Output the (X, Y) coordinate of the center of the cell containing the given text.  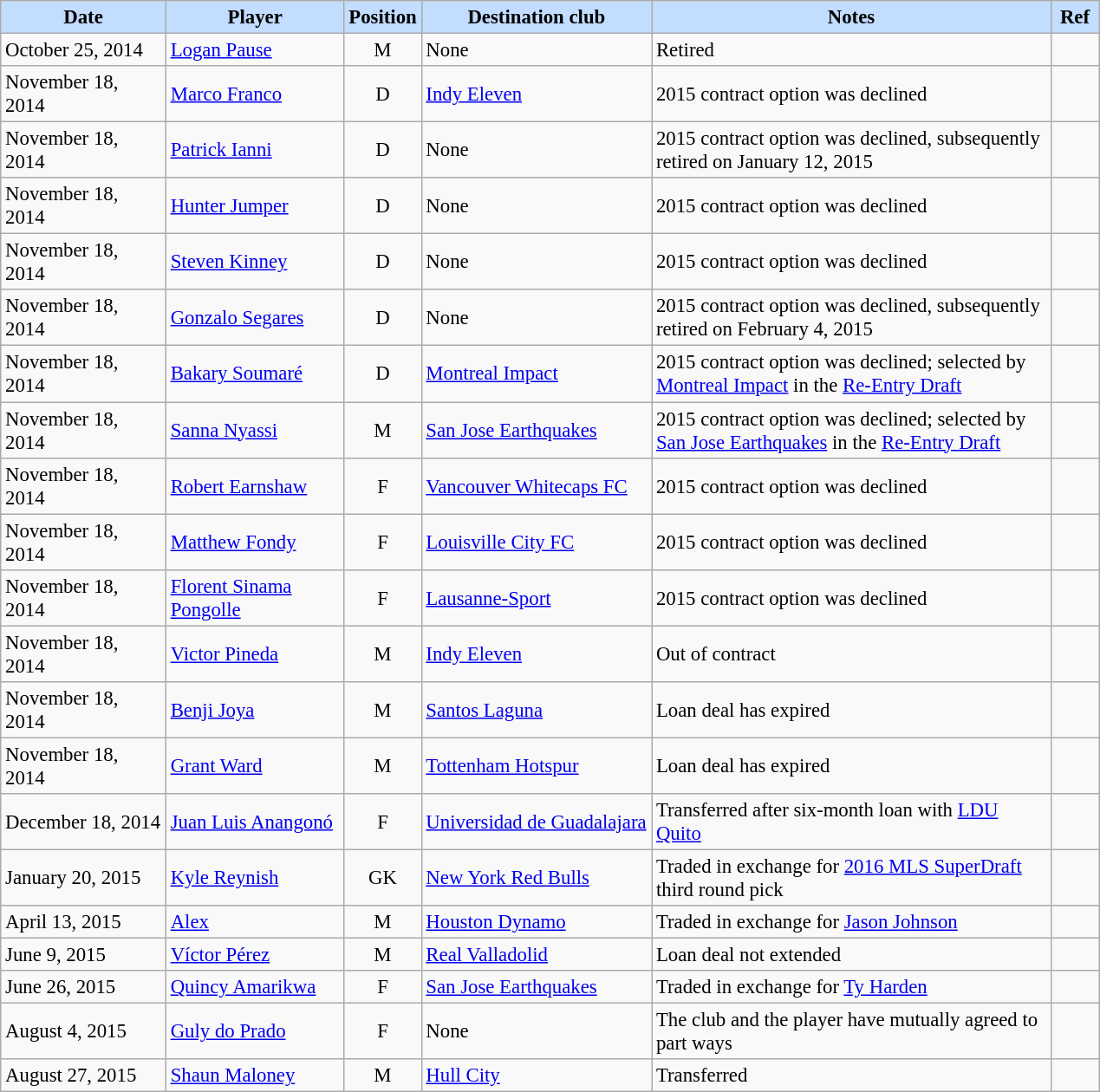
Logan Pause (255, 50)
The club and the player have mutually agreed to part ways (851, 1031)
GK (383, 877)
Notes (851, 17)
Vancouver Whitecaps FC (537, 485)
June 26, 2015 (83, 987)
Tottenham Hotspur (537, 766)
Juan Luis Anangonó (255, 822)
Louisville City FC (537, 543)
Patrick Ianni (255, 151)
Quincy Amarikwa (255, 987)
Sanna Nyassi (255, 430)
2015 contract option was declined, subsequently retired on February 4, 2015 (851, 317)
Transferred (851, 1076)
August 4, 2015 (83, 1031)
2015 contract option was declined; selected by Montreal Impact in the Re-Entry Draft (851, 374)
June 9, 2015 (83, 955)
Gonzalo Segares (255, 317)
Montreal Impact (537, 374)
Robert Earnshaw (255, 485)
Steven Kinney (255, 262)
New York Red Bulls (537, 877)
Marco Franco (255, 94)
Alex (255, 922)
Lausanne-Sport (537, 598)
April 13, 2015 (83, 922)
August 27, 2015 (83, 1076)
Universidad de Guadalajara (537, 822)
Víctor Pérez (255, 955)
Destination club (537, 17)
Matthew Fondy (255, 543)
Grant Ward (255, 766)
Loan deal not extended (851, 955)
Victor Pineda (255, 653)
January 20, 2015 (83, 877)
Guly do Prado (255, 1031)
Hull City (537, 1076)
2015 contract option was declined; selected by San Jose Earthquakes in the Re-Entry Draft (851, 430)
Bakary Soumaré (255, 374)
Transferred after six-month loan with LDU Quito (851, 822)
Shaun Maloney (255, 1076)
Ref (1075, 17)
Houston Dynamo (537, 922)
Player (255, 17)
Santos Laguna (537, 711)
Florent Sinama Pongolle (255, 598)
2015 contract option was declined, subsequently retired on January 12, 2015 (851, 151)
Benji Joya (255, 711)
Traded in exchange for 2016 MLS SuperDraft third round pick (851, 877)
Hunter Jumper (255, 206)
Kyle Reynish (255, 877)
December 18, 2014 (83, 822)
Real Valladolid (537, 955)
Traded in exchange for Jason Johnson (851, 922)
October 25, 2014 (83, 50)
Traded in exchange for Ty Harden (851, 987)
Date (83, 17)
Position (383, 17)
Retired (851, 50)
Out of contract (851, 653)
